Provide the [X, Y] coordinate of the cell's center where the given text is located.  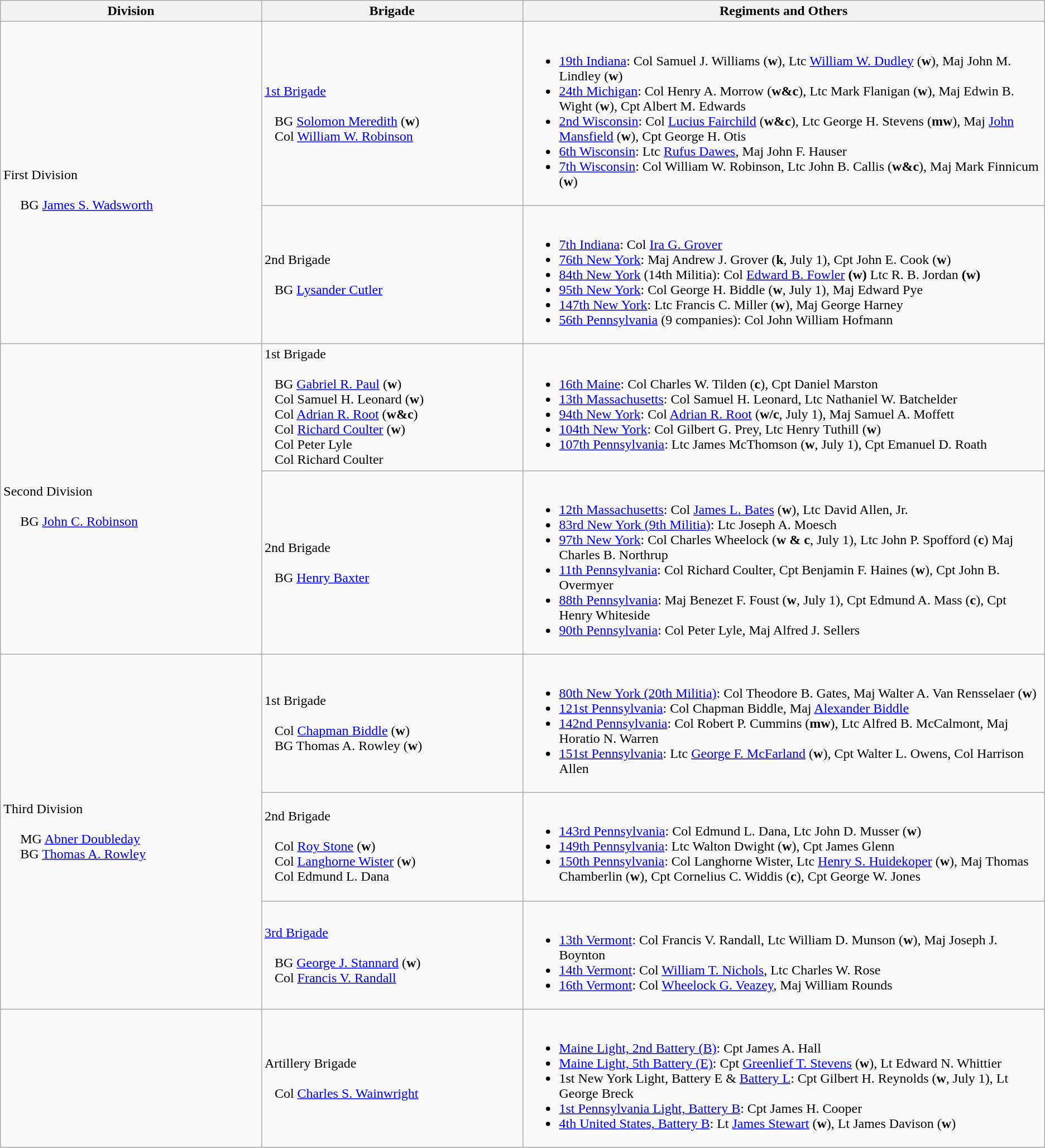
Third Division MG Abner Doubleday BG Thomas A. Rowley [131, 832]
1st Brigade Col Chapman Biddle (w) BG Thomas A. Rowley (w) [392, 723]
Division [131, 11]
1st Brigade BG Gabriel R. Paul (w) Col Samuel H. Leonard (w) Col Adrian R. Root (w&c) Col Richard Coulter (w) Col Peter Lyle Col Richard Coulter [392, 407]
3rd Brigade BG George J. Stannard (w) Col Francis V. Randall [392, 955]
2nd Brigade BG Lysander Cutler [392, 275]
Regiments and Others [784, 11]
First Division BG James S. Wadsworth [131, 183]
Artillery Brigade Col Charles S. Wainwright [392, 1078]
Brigade [392, 11]
2nd Brigade Col Roy Stone (w) Col Langhorne Wister (w) Col Edmund L. Dana [392, 847]
Second Division BG John C. Robinson [131, 499]
1st Brigade BG Solomon Meredith (w) Col William W. Robinson [392, 114]
2nd Brigade BG Henry Baxter [392, 563]
